Search for the cell housing the specified text and yield its (X, Y) center coordinate. 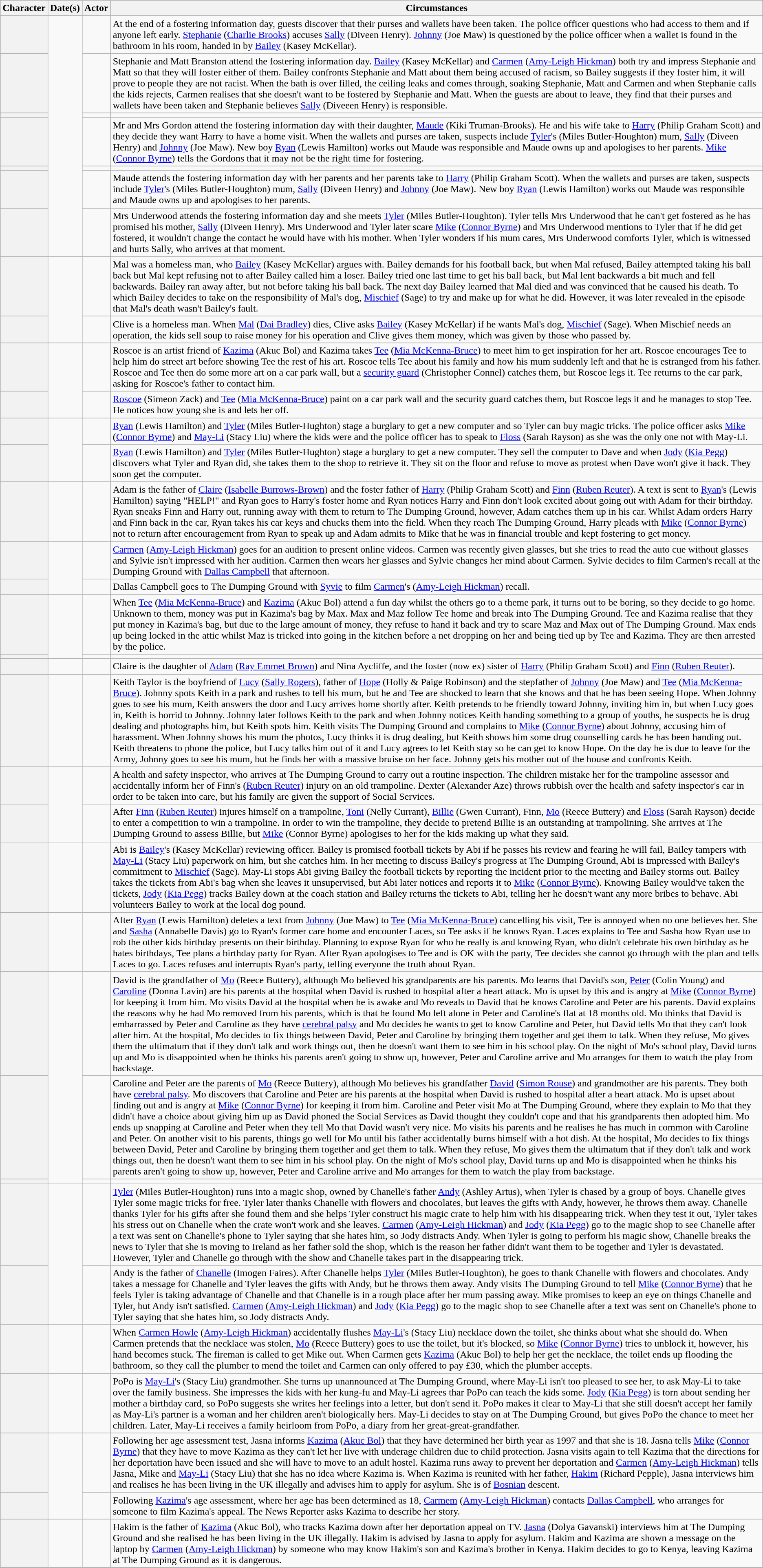
Actor (96, 8)
Circumstances (437, 8)
Date(s) (65, 8)
Character (24, 8)
Dallas Campbell goes to The Dumping Ground with Syvie to film Carmen's (Amy-Leigh Hickman) recall. (437, 587)
